Scan for the cell matching the given text and deliver its [x, y] coordinate at center. 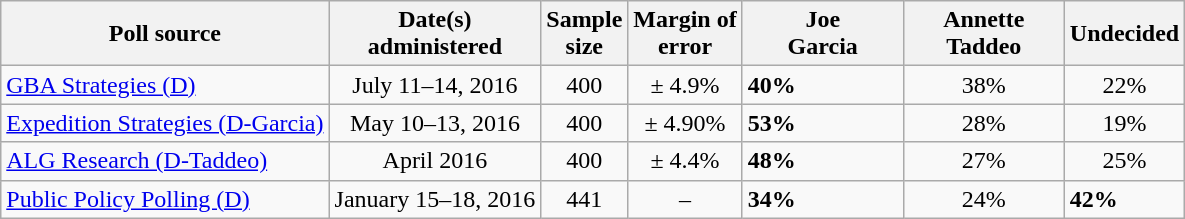
24% [984, 199]
April 2016 [435, 161]
Public Policy Polling (D) [165, 199]
± 4.4% [685, 161]
48% [822, 161]
34% [822, 199]
January 15–18, 2016 [435, 199]
± 4.9% [685, 85]
May 10–13, 2016 [435, 123]
441 [584, 199]
– [685, 199]
19% [1124, 123]
Expedition Strategies (D-Garcia) [165, 123]
JoeGarcia [822, 34]
Margin oferror [685, 34]
AnnetteTaddeo [984, 34]
Date(s)administered [435, 34]
Samplesize [584, 34]
28% [984, 123]
GBA Strategies (D) [165, 85]
± 4.90% [685, 123]
22% [1124, 85]
27% [984, 161]
ALG Research (D-Taddeo) [165, 161]
25% [1124, 161]
38% [984, 85]
Poll source [165, 34]
42% [1124, 199]
July 11–14, 2016 [435, 85]
53% [822, 123]
40% [822, 85]
Undecided [1124, 34]
